Capture the cell that displays the provided text and extract its (x, y) central coordinate. 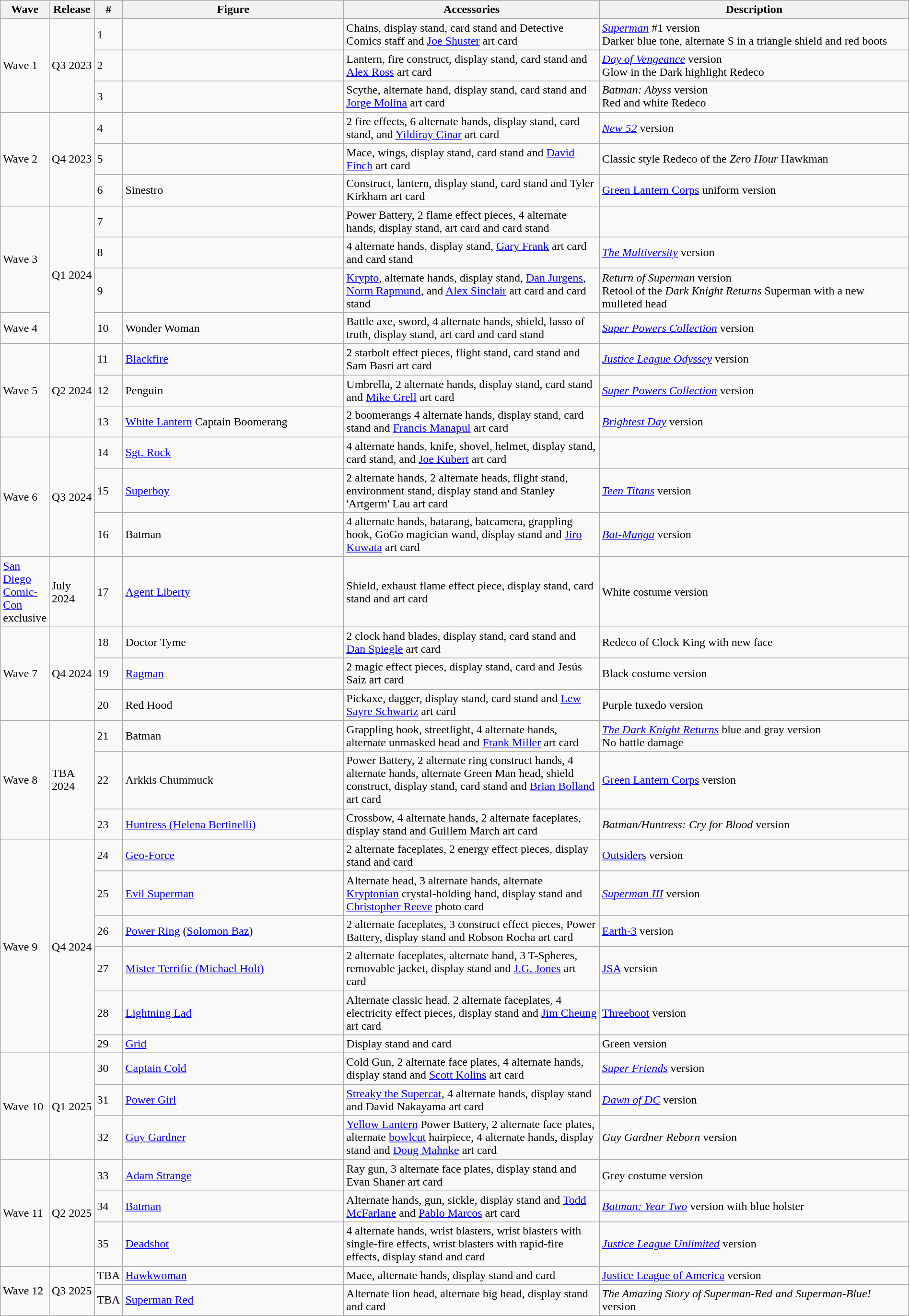
12 (108, 390)
4 alternate hands, wrist blasters, wrist blasters with single-fire effects, wrist blasters with rapid-fire effects, display stand and card (472, 1244)
Ragman (233, 673)
2 boomerangs 4 alternate hands, display stand, card stand and Francis Manapul art card (472, 422)
Shield, exhaust flame effect piece, display stand, card stand and art card (472, 592)
Alternate lion head, alternate big head, display stand and card (472, 1300)
Sinestro (233, 190)
4 (108, 128)
Guy Gardner (233, 1138)
26 (108, 930)
Pickaxe, dagger, display stand, card stand and Lew Sayre Schwartz art card (472, 705)
Superman III version (754, 893)
Q3 2023 (71, 65)
4 alternate hands, batarang, batcamera, grappling hook, GoGo magician wand, display stand and Jiro Kuwata art card (472, 535)
The Amazing Story of Superman-Red and Superman-Blue! version (754, 1300)
1 (108, 35)
TBA 2024 (71, 780)
2 alternate faceplates, alternate hand, 3 T-Spheres, removable jacket, display stand and J.G. Jones art card (472, 968)
Agent Liberty (233, 592)
Wave 11 (25, 1213)
7 (108, 222)
19 (108, 673)
35 (108, 1244)
Hawkwoman (233, 1275)
Lantern, fire construct, display stand, card stand and Alex Ross art card (472, 65)
Display stand and card (472, 1044)
2 starbolt effect pieces, flight stand, card stand and Sam Basri art card (472, 359)
Arkkis Chummuck (233, 780)
Accessories (472, 10)
8 (108, 252)
Doctor Tyme (233, 643)
Threeboot version (754, 1013)
9 (108, 290)
Mace, wings, display stand, card stand and David Finch art card (472, 159)
31 (108, 1100)
2 magic effect pieces, display stand, card and Jesús Saíz art card (472, 673)
# (108, 10)
27 (108, 968)
Battle axe, sword, 4 alternate hands, shield, lasso of truth, display stand, art card and card stand (472, 328)
Power Ring (Solomon Baz) (233, 930)
10 (108, 328)
Q2 2025 (71, 1213)
Grey costume version (754, 1175)
17 (108, 592)
28 (108, 1013)
20 (108, 705)
Mace, alternate hands, display stand and card (472, 1275)
15 (108, 491)
Dawn of DC version (754, 1100)
Yellow Lantern Power Battery, 2 alternate face plates, alternate bowlcut hairpiece, 4 alternate hands, display stand and Doug Mahnke art card (472, 1138)
Krypto, alternate hands, display stand, Dan Jurgens, Norm Rapmund, and Alex Sinclair art card and card stand (472, 290)
Sgt. Rock (233, 453)
Wave 4 (25, 328)
Return of Superman versionRetool of the Dark Knight Returns Superman with a new mulleted head (754, 290)
11 (108, 359)
Redeco of Clock King with new face (754, 643)
Cold Gun, 2 alternate face plates, 4 alternate hands, display stand and Scott Kolins art card (472, 1069)
2 alternate hands, 2 alternate heads, flight stand, environment stand, display stand and Stanley 'Artgerm' Lau art card (472, 491)
Outsiders version (754, 856)
New 52 version (754, 128)
Evil Superman (233, 893)
Purple tuxedo version (754, 705)
Alternate head, 3 alternate hands, alternate Kryptonian crystal-holding hand, display stand and Christopher Reeve photo card (472, 893)
Green version (754, 1044)
Q2 2024 (71, 390)
Grappling hook, streetlight, 4 alternate hands, alternate unmasked head and Frank Miller art card (472, 736)
The Multiversity version (754, 252)
Batman: Abyss versionRed and white Redeco (754, 97)
Scythe, alternate hand, display stand, card stand and Jorge Molina art card (472, 97)
Justice League of America version (754, 1275)
Geo-Force (233, 856)
21 (108, 736)
5 (108, 159)
Green Lantern Corps version (754, 780)
Release (71, 10)
Q3 2025 (71, 1291)
Wave 7 (25, 673)
JSA version (754, 968)
The Dark Knight Returns blue and gray versionNo battle damage (754, 736)
4 alternate hands, display stand, Gary Frank art card and card stand (472, 252)
Q1 2025 (71, 1106)
Penguin (233, 390)
13 (108, 422)
Green Lantern Corps uniform version (754, 190)
Black costume version (754, 673)
Justice League Unlimited version (754, 1244)
2 (108, 65)
3 (108, 97)
Adam Strange (233, 1175)
2 fire effects, 6 alternate hands, display stand, card stand, and Yildiray Cinar art card (472, 128)
32 (108, 1138)
White Lantern Captain Boomerang (233, 422)
Description (754, 10)
Blackfire (233, 359)
Classic style Redeco of the Zero Hour Hawkman (754, 159)
Earth-3 version (754, 930)
Super Friends version (754, 1069)
Captain Cold (233, 1069)
San Diego Comic-Con exclusive (25, 592)
25 (108, 893)
Superman #1 versionDarker blue tone, alternate S in a triangle shield and red boots (754, 35)
Chains, display stand, card stand and Detective Comics staff and Joe Shuster art card (472, 35)
Superboy (233, 491)
30 (108, 1069)
Day of Vengeance versionGlow in the Dark highlight Redeco (754, 65)
Wave 1 (25, 65)
Superman Red (233, 1300)
Wave 12 (25, 1291)
Streaky the Supercat, 4 alternate hands, display stand and David Nakayama art card (472, 1100)
Wave 3 (25, 259)
4 alternate hands, knife, shovel, helmet, display stand, card stand, and Joe Kubert art card (472, 453)
Deadshot (233, 1244)
Construct, lantern, display stand, card stand and Tyler Kirkham art card (472, 190)
18 (108, 643)
34 (108, 1207)
Alternate hands, gun, sickle, display stand and Todd McFarlane and Pablo Marcos art card (472, 1207)
Red Hood (233, 705)
Guy Gardner Reborn version (754, 1138)
Power Girl (233, 1100)
33 (108, 1175)
Wave 9 (25, 946)
24 (108, 856)
14 (108, 453)
Huntress (Helena Bertinelli) (233, 824)
July 2024 (71, 592)
Bat-Manga version (754, 535)
Lightning Lad (233, 1013)
23 (108, 824)
Q3 2024 (71, 497)
Batman: Year Two version with blue holster (754, 1207)
Q4 2023 (71, 159)
Wave 5 (25, 390)
Grid (233, 1044)
22 (108, 780)
Ray gun, 3 alternate face plates, display stand and Evan Shaner art card (472, 1175)
29 (108, 1044)
16 (108, 535)
6 (108, 190)
Wave 6 (25, 497)
Power Battery, 2 flame effect pieces, 4 alternate hands, display stand, art card and card stand (472, 222)
Wave 2 (25, 159)
Justice League Odyssey version (754, 359)
Teen Titans version (754, 491)
Brightest Day version (754, 422)
Wave 8 (25, 780)
Figure (233, 10)
White costume version (754, 592)
Batman/Huntress: Cry for Blood version (754, 824)
Wave 10 (25, 1106)
Q1 2024 (71, 274)
Mister Terrific (Michael Holt) (233, 968)
Wonder Woman (233, 328)
Crossbow, 4 alternate hands, 2 alternate faceplates, display stand and Guillem March art card (472, 824)
2 alternate faceplates, 2 energy effect pieces, display stand and card (472, 856)
Umbrella, 2 alternate hands, display stand, card stand and Mike Grell art card (472, 390)
2 clock hand blades, display stand, card stand and Dan Spiegle art card (472, 643)
Wave (25, 10)
2 alternate faceplates, 3 construct effect pieces, Power Battery, display stand and Robson Rocha art card (472, 930)
Alternate classic head, 2 alternate faceplates, 4 electricity effect pieces, display stand and Jim Cheung art card (472, 1013)
